Output the [X, Y] coordinate of the center of the cell containing the given text.  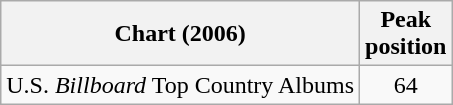
Peakposition [406, 34]
64 [406, 85]
U.S. Billboard Top Country Albums [180, 85]
Chart (2006) [180, 34]
